Identify which cell holds the provided text, then report its (x, y) central coordinate. 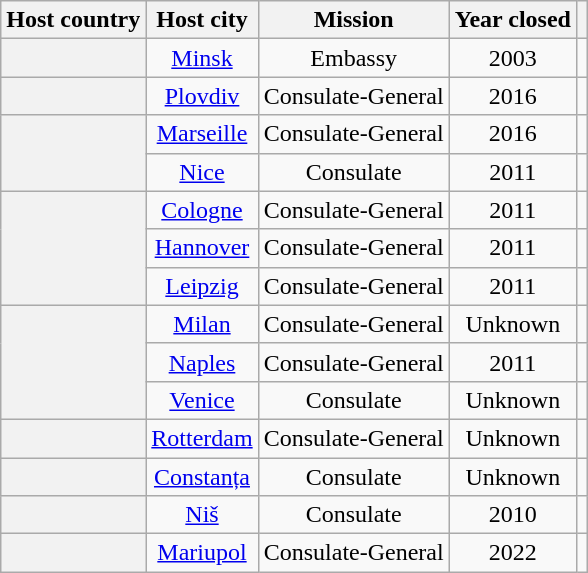
Rotterdam (202, 438)
Plovdiv (202, 96)
Mission (354, 20)
Milan (202, 324)
Leipzig (202, 286)
2010 (512, 515)
Nice (202, 172)
Cologne (202, 210)
Constanța (202, 477)
2022 (512, 553)
Host country (74, 20)
Niš (202, 515)
Embassy (354, 58)
Naples (202, 362)
Host city (202, 20)
2003 (512, 58)
Minsk (202, 58)
Year closed (512, 20)
Venice (202, 400)
Marseille (202, 134)
Hannover (202, 248)
Mariupol (202, 553)
